For the text-containing cell, return its midpoint in [x, y] coordinate format. 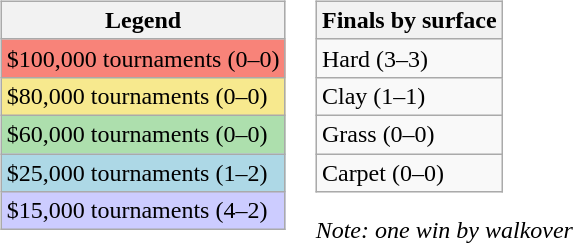
Grass (0–0) [409, 134]
Finals by surface [409, 20]
Carpet (0–0) [409, 173]
Clay (1–1) [409, 96]
$15,000 tournaments (4–2) [143, 211]
Hard (3–3) [409, 58]
$25,000 tournaments (1–2) [143, 173]
$100,000 tournaments (0–0) [143, 58]
Legend [143, 20]
$60,000 tournaments (0–0) [143, 134]
$80,000 tournaments (0–0) [143, 96]
